Return [X, Y] of the center of cell containing provided text 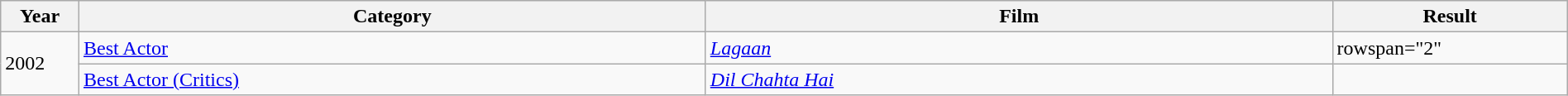
Best Actor [392, 48]
Year [40, 17]
Film [1019, 17]
2002 [40, 64]
Result [1450, 17]
Best Actor (Critics) [392, 79]
Category [392, 17]
rowspan="2" [1450, 48]
Dil Chahta Hai [1019, 79]
Lagaan [1019, 48]
